Capture the cell that displays the provided text and extract its [x, y] central coordinate. 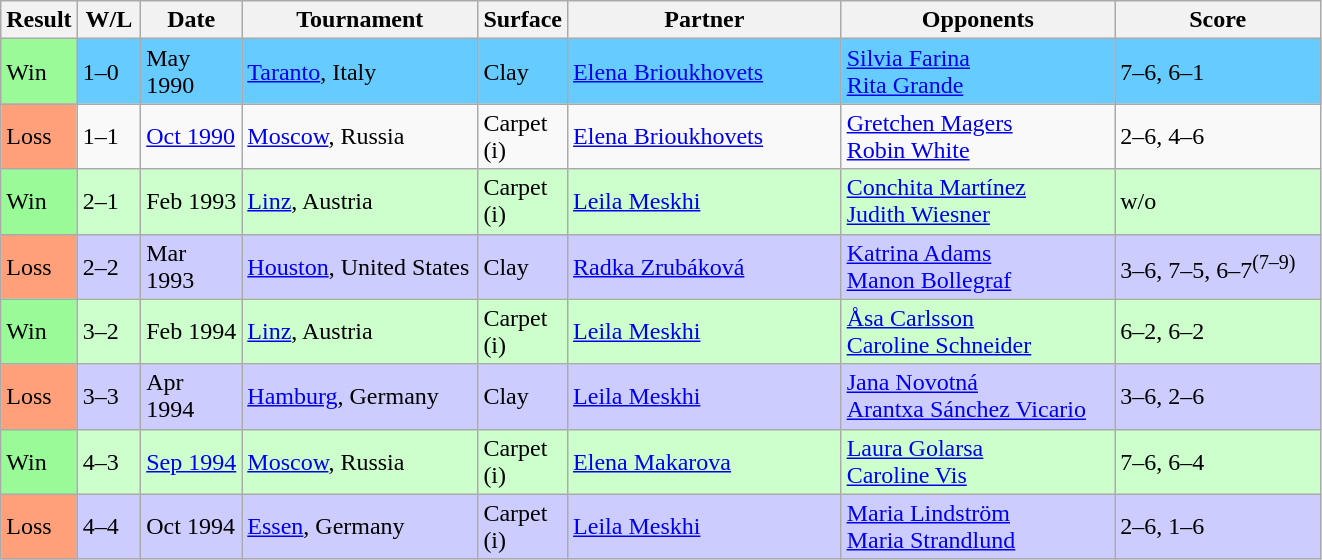
3–2 [109, 332]
2–2 [109, 266]
Maria Lindström Maria Strandlund [978, 526]
6–2, 6–2 [1218, 332]
Oct 1994 [192, 526]
Apr 1994 [192, 396]
Houston, United States [360, 266]
4–3 [109, 462]
Essen, Germany [360, 526]
Mar 1993 [192, 266]
2–6, 4–6 [1218, 136]
7–6, 6–4 [1218, 462]
Result [39, 20]
Date [192, 20]
1–1 [109, 136]
1–0 [109, 72]
Score [1218, 20]
Taranto, Italy [360, 72]
3–3 [109, 396]
Hamburg, Germany [360, 396]
Oct 1990 [192, 136]
Katrina Adams Manon Bollegraf [978, 266]
Åsa Carlsson Caroline Schneider [978, 332]
Radka Zrubáková [705, 266]
Silvia Farina Rita Grande [978, 72]
2–1 [109, 202]
3–6, 7–5, 6–7(7–9) [1218, 266]
Feb 1994 [192, 332]
w/o [1218, 202]
Feb 1993 [192, 202]
Elena Makarova [705, 462]
2–6, 1–6 [1218, 526]
Partner [705, 20]
4–4 [109, 526]
Sep 1994 [192, 462]
Opponents [978, 20]
Jana Novotná Arantxa Sánchez Vicario [978, 396]
Laura Golarsa Caroline Vis [978, 462]
W/L [109, 20]
May 1990 [192, 72]
7–6, 6–1 [1218, 72]
Conchita Martínez Judith Wiesner [978, 202]
Tournament [360, 20]
3–6, 2–6 [1218, 396]
Gretchen Magers Robin White [978, 136]
Surface [523, 20]
